Detect which cell encompasses the target text, then output its (X, Y) center coordinate. 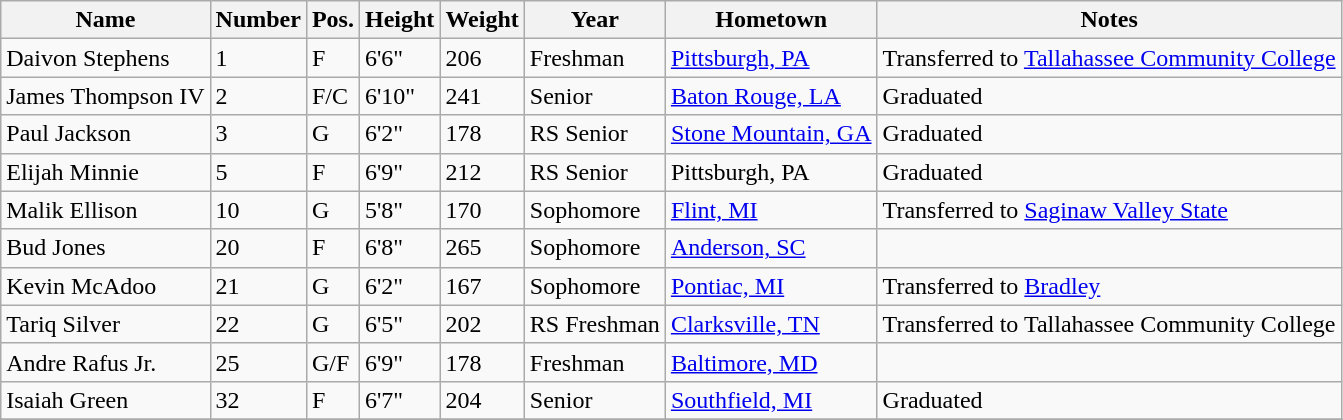
James Thompson IV (106, 96)
Number (258, 20)
Transferred to Saginaw Valley State (1109, 210)
Baton Rouge, LA (771, 96)
6'5" (399, 324)
21 (258, 286)
Daivon Stephens (106, 58)
206 (482, 58)
Clarksville, TN (771, 324)
167 (482, 286)
Isaiah Green (106, 400)
Southfield, MI (771, 400)
5'8" (399, 210)
3 (258, 134)
265 (482, 248)
Pos. (332, 20)
Weight (482, 20)
6'6" (399, 58)
204 (482, 400)
32 (258, 400)
1 (258, 58)
241 (482, 96)
212 (482, 172)
Kevin McAdoo (106, 286)
Baltimore, MD (771, 362)
Bud Jones (106, 248)
Height (399, 20)
6'10" (399, 96)
Name (106, 20)
Pontiac, MI (771, 286)
Malik Ellison (106, 210)
22 (258, 324)
Transferred to Bradley (1109, 286)
Hometown (771, 20)
5 (258, 172)
Paul Jackson (106, 134)
Stone Mountain, GA (771, 134)
Year (594, 20)
170 (482, 210)
6'8" (399, 248)
G/F (332, 362)
RS Freshman (594, 324)
25 (258, 362)
Andre Rafus Jr. (106, 362)
10 (258, 210)
Anderson, SC (771, 248)
Notes (1109, 20)
Elijah Minnie (106, 172)
6'7" (399, 400)
Flint, MI (771, 210)
2 (258, 96)
20 (258, 248)
202 (482, 324)
F/C (332, 96)
Tariq Silver (106, 324)
